Determine the (x, y) coordinate at the center of the cell enclosing the given text.  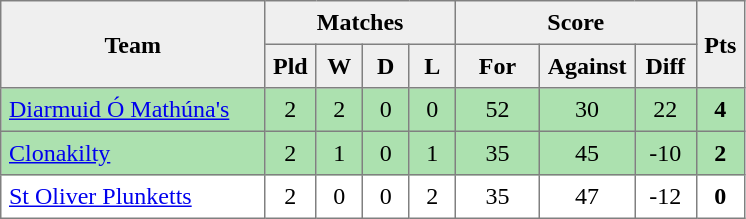
-12 (666, 197)
D (385, 66)
Diff (666, 66)
Pts (720, 44)
L (432, 66)
Score (576, 23)
Diarmuid Ó Mathúna's (133, 110)
47 (586, 197)
52 (497, 110)
Matches (360, 23)
Clonakilty (133, 153)
22 (666, 110)
St Oliver Plunketts (133, 197)
30 (586, 110)
Against (586, 66)
45 (586, 153)
4 (720, 110)
-10 (666, 153)
Pld (290, 66)
Team (133, 44)
For (497, 66)
W (339, 66)
